Provide the (x, y) coordinate of the cell's center where the given text is located.  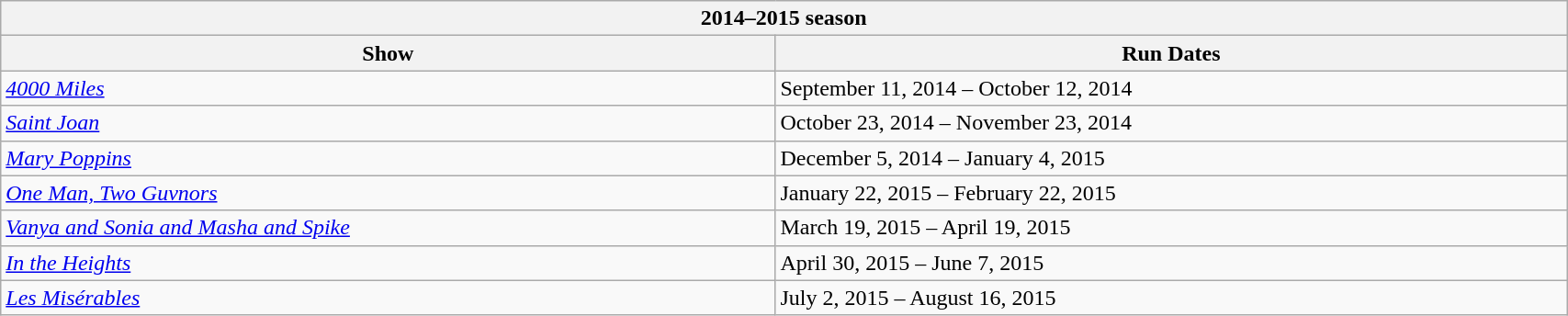
In the Heights (388, 263)
Mary Poppins (388, 158)
2014–2015 season (784, 18)
4000 Miles (388, 88)
Les Misérables (388, 298)
July 2, 2015 – August 16, 2015 (1171, 298)
October 23, 2014 – November 23, 2014 (1171, 123)
September 11, 2014 – October 12, 2014 (1171, 88)
Vanya and Sonia and Masha and Spike (388, 228)
March 19, 2015 – April 19, 2015 (1171, 228)
Show (388, 53)
December 5, 2014 – January 4, 2015 (1171, 158)
January 22, 2015 – February 22, 2015 (1171, 193)
One Man, Two Guvnors (388, 193)
Run Dates (1171, 53)
April 30, 2015 – June 7, 2015 (1171, 263)
Saint Joan (388, 123)
